Detect which cell encompasses the target text, then output its [X, Y] center coordinate. 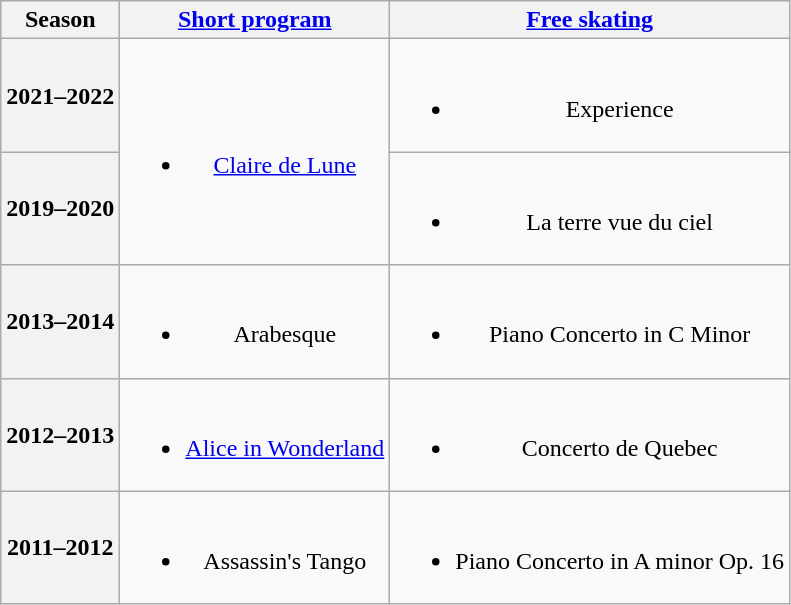
2011–2012 [60, 548]
La terre vue du ciel [590, 208]
2012–2013 [60, 434]
Piano Concerto in A minor Op. 16 [590, 548]
2021–2022 [60, 96]
Short program [255, 20]
Claire de Lune [255, 152]
Piano Concerto in C Minor [590, 322]
Concerto de Quebec [590, 434]
Alice in Wonderland [255, 434]
Experience [590, 96]
Season [60, 20]
2019–2020 [60, 208]
2013–2014 [60, 322]
Free skating [590, 20]
Arabesque [255, 322]
Assassin's Tango [255, 548]
